From the cell containing the given text, extract its center point as [x, y] coordinate. 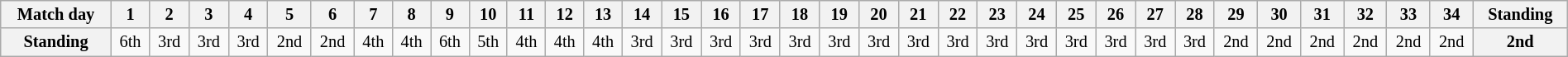
9 [450, 14]
Match day [56, 14]
21 [918, 14]
5th [488, 42]
25 [1076, 14]
32 [1365, 14]
31 [1322, 14]
34 [1451, 14]
6 [332, 14]
33 [1408, 14]
8 [411, 14]
20 [879, 14]
16 [721, 14]
12 [565, 14]
14 [642, 14]
2 [170, 14]
27 [1155, 14]
24 [1037, 14]
1 [130, 14]
23 [997, 14]
15 [681, 14]
26 [1116, 14]
10 [488, 14]
11 [526, 14]
18 [800, 14]
29 [1236, 14]
3 [208, 14]
7 [373, 14]
17 [760, 14]
19 [839, 14]
13 [603, 14]
30 [1279, 14]
22 [958, 14]
4 [248, 14]
28 [1195, 14]
5 [289, 14]
